Extract the [x, y] coordinate from the center of the cell holding the provided text.  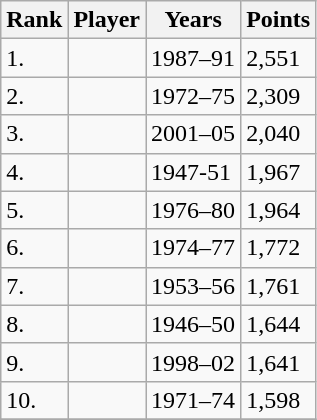
4. [34, 172]
6. [34, 248]
1987–91 [194, 58]
1953–56 [194, 286]
2001–05 [194, 134]
1,644 [278, 324]
1,967 [278, 172]
8. [34, 324]
1,772 [278, 248]
2,040 [278, 134]
2. [34, 96]
1946–50 [194, 324]
1998–02 [194, 362]
1972–75 [194, 96]
1971–74 [194, 400]
1976–80 [194, 210]
1,761 [278, 286]
1974–77 [194, 248]
7. [34, 286]
9. [34, 362]
Years [194, 20]
Player [107, 20]
1,641 [278, 362]
Rank [34, 20]
Points [278, 20]
10. [34, 400]
1,964 [278, 210]
1. [34, 58]
1,598 [278, 400]
5. [34, 210]
3. [34, 134]
1947-51 [194, 172]
2,309 [278, 96]
2,551 [278, 58]
